Provide the (x, y) coordinate of the cell's center where the given text is located.  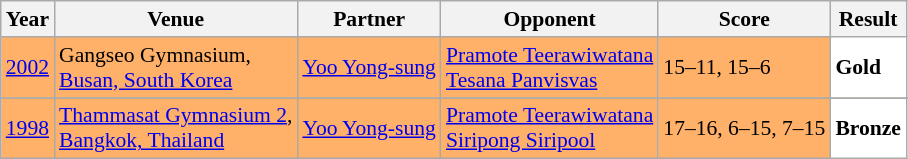
Partner (369, 19)
2002 (28, 68)
Pramote Teerawiwatana Siripong Siripool (550, 128)
Bronze (868, 128)
1998 (28, 128)
Thammasat Gymnasium 2,Bangkok, Thailand (176, 128)
Venue (176, 19)
Gold (868, 68)
17–16, 6–15, 7–15 (744, 128)
Gangseo Gymnasium,Busan, South Korea (176, 68)
Result (868, 19)
15–11, 15–6 (744, 68)
Year (28, 19)
Score (744, 19)
Opponent (550, 19)
Pramote Teerawiwatana Tesana Panvisvas (550, 68)
